Capture the cell that displays the provided text and extract its [x, y] central coordinate. 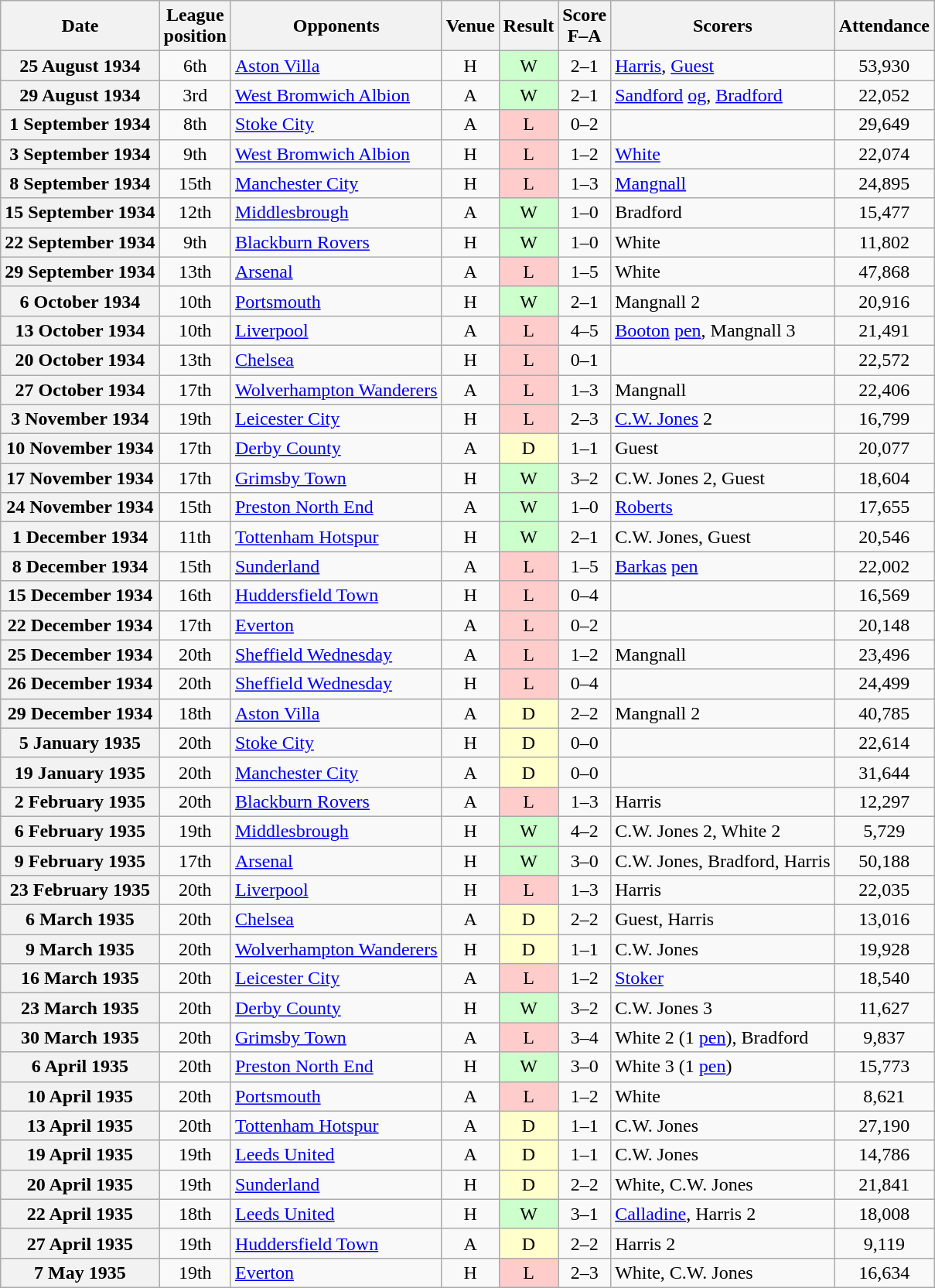
1 December 1934 [80, 537]
14,786 [884, 1155]
13,016 [884, 920]
16,634 [884, 1273]
10 November 1934 [80, 449]
29 December 1934 [80, 713]
22 April 1935 [80, 1214]
53,930 [884, 66]
9,837 [884, 1037]
10 April 1935 [80, 1096]
25 August 1934 [80, 66]
27,190 [884, 1126]
Guest, Harris [722, 920]
24 November 1934 [80, 507]
8th [195, 125]
25 December 1934 [80, 654]
6 October 1934 [80, 301]
21,841 [884, 1184]
21,491 [884, 330]
23 March 1935 [80, 1008]
20 October 1934 [80, 360]
20,077 [884, 449]
3–4 [585, 1037]
Harris 2 [722, 1243]
6 February 1935 [80, 831]
Stoker [722, 979]
12,297 [884, 801]
C.W. Jones 3 [722, 1008]
16 March 1935 [80, 979]
20,546 [884, 537]
Date [80, 26]
16th [195, 596]
24,499 [884, 684]
47,868 [884, 272]
7 May 1935 [80, 1273]
20 April 1935 [80, 1184]
Guest [722, 449]
20,916 [884, 301]
29 September 1934 [80, 272]
17 November 1934 [80, 478]
1 September 1934 [80, 125]
C.W. Jones, Guest [722, 537]
3 November 1934 [80, 419]
29 August 1934 [80, 95]
6 April 1935 [80, 1067]
23 February 1935 [80, 890]
8,621 [884, 1096]
Barkas pen [722, 566]
22,052 [884, 95]
4–5 [585, 330]
6 March 1935 [80, 920]
8 September 1934 [80, 183]
13 October 1934 [80, 330]
31,644 [884, 772]
Booton pen, Mangnall 3 [722, 330]
9 February 1935 [80, 861]
16,569 [884, 596]
40,785 [884, 713]
18,008 [884, 1214]
C.W. Jones 2, Guest [722, 478]
23,496 [884, 654]
15 December 1934 [80, 596]
11,802 [884, 242]
2 February 1935 [80, 801]
16,799 [884, 419]
3–1 [585, 1214]
Venue [470, 26]
22,074 [884, 154]
15,773 [884, 1067]
11th [195, 537]
17,655 [884, 507]
C.W. Jones 2 [722, 419]
26 December 1934 [80, 684]
22,406 [884, 389]
White 3 (1 pen) [722, 1067]
5,729 [884, 831]
29,649 [884, 125]
6th [195, 66]
15,477 [884, 213]
Sandford og, Bradford [722, 95]
Attendance [884, 26]
27 October 1934 [80, 389]
22,002 [884, 566]
White 2 (1 pen), Bradford [722, 1037]
C.W. Jones, Bradford, Harris [722, 861]
22,035 [884, 890]
12th [195, 213]
4–2 [585, 831]
3rd [195, 95]
15 September 1934 [80, 213]
Leagueposition [195, 26]
0–1 [585, 360]
30 March 1935 [80, 1037]
3 September 1934 [80, 154]
11,627 [884, 1008]
ScoreF–A [585, 26]
22 December 1934 [80, 625]
50,188 [884, 861]
Calladine, Harris 2 [722, 1214]
27 April 1935 [80, 1243]
24,895 [884, 183]
C.W. Jones 2, White 2 [722, 831]
19 April 1935 [80, 1155]
20,148 [884, 625]
Scorers [722, 26]
18,604 [884, 478]
Harris, Guest [722, 66]
19 January 1935 [80, 772]
18,540 [884, 979]
Result [528, 26]
22,572 [884, 360]
Roberts [722, 507]
22 September 1934 [80, 242]
8 December 1934 [80, 566]
9,119 [884, 1243]
Opponents [336, 26]
13 April 1935 [80, 1126]
22,614 [884, 743]
Bradford [722, 213]
19,928 [884, 949]
9 March 1935 [80, 949]
5 January 1935 [80, 743]
